From the cell containing the given text, extract its center point as [X, Y] coordinate. 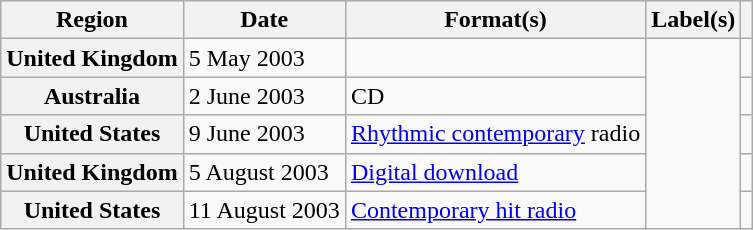
Region [92, 20]
Label(s) [694, 20]
2 June 2003 [264, 96]
9 June 2003 [264, 134]
11 August 2003 [264, 210]
Rhythmic contemporary radio [495, 134]
Digital download [495, 172]
Format(s) [495, 20]
5 May 2003 [264, 58]
CD [495, 96]
Contemporary hit radio [495, 210]
Date [264, 20]
5 August 2003 [264, 172]
Australia [92, 96]
